Return the (X, Y) coordinate for the center point of the cell that contains the specified text.  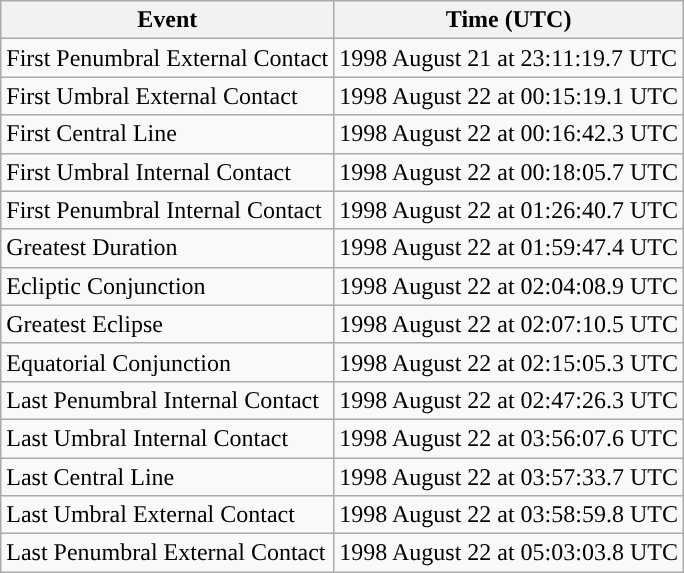
1998 August 22 at 03:57:33.7 UTC (509, 477)
First Penumbral Internal Contact (168, 210)
Last Umbral Internal Contact (168, 438)
First Penumbral External Contact (168, 58)
Greatest Eclipse (168, 324)
Time (UTC) (509, 20)
1998 August 22 at 01:59:47.4 UTC (509, 248)
1998 August 22 at 02:15:05.3 UTC (509, 362)
1998 August 21 at 23:11:19.7 UTC (509, 58)
1998 August 22 at 02:47:26.3 UTC (509, 400)
1998 August 22 at 03:56:07.6 UTC (509, 438)
Last Penumbral Internal Contact (168, 400)
Last Umbral External Contact (168, 515)
First Central Line (168, 134)
1998 August 22 at 00:16:42.3 UTC (509, 134)
Last Central Line (168, 477)
1998 August 22 at 02:07:10.5 UTC (509, 324)
Event (168, 20)
Ecliptic Conjunction (168, 286)
1998 August 22 at 01:26:40.7 UTC (509, 210)
1998 August 22 at 00:18:05.7 UTC (509, 172)
Equatorial Conjunction (168, 362)
1998 August 22 at 05:03:03.8 UTC (509, 553)
Last Penumbral External Contact (168, 553)
Greatest Duration (168, 248)
1998 August 22 at 00:15:19.1 UTC (509, 96)
1998 August 22 at 03:58:59.8 UTC (509, 515)
First Umbral External Contact (168, 96)
First Umbral Internal Contact (168, 172)
1998 August 22 at 02:04:08.9 UTC (509, 286)
